Scan for the cell matching the given text and deliver its [X, Y] coordinate at center. 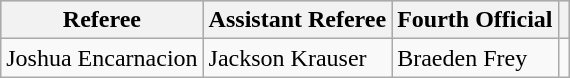
Referee [102, 20]
Jackson Krauser [298, 58]
Braeden Frey [475, 58]
Joshua Encarnacion [102, 58]
Fourth Official [475, 20]
Assistant Referee [298, 20]
